Search for the cell housing the specified text and yield its (X, Y) center coordinate. 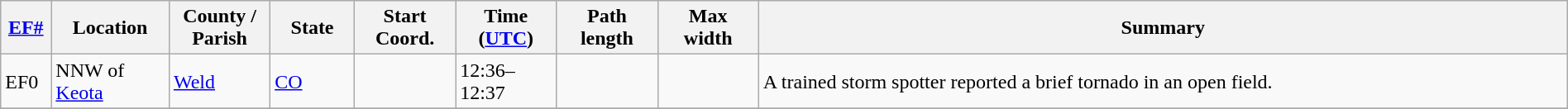
Summary (1163, 28)
CO (313, 81)
NNW of Keota (111, 81)
Start Coord. (404, 28)
A trained storm spotter reported a brief tornado in an open field. (1163, 81)
Location (111, 28)
Max width (708, 28)
EF# (26, 28)
Path length (607, 28)
EF0 (26, 81)
County / Parish (219, 28)
Time (UTC) (506, 28)
Weld (219, 81)
12:36–12:37 (506, 81)
State (313, 28)
